Output the (x, y) coordinate of the center of the cell containing the given text.  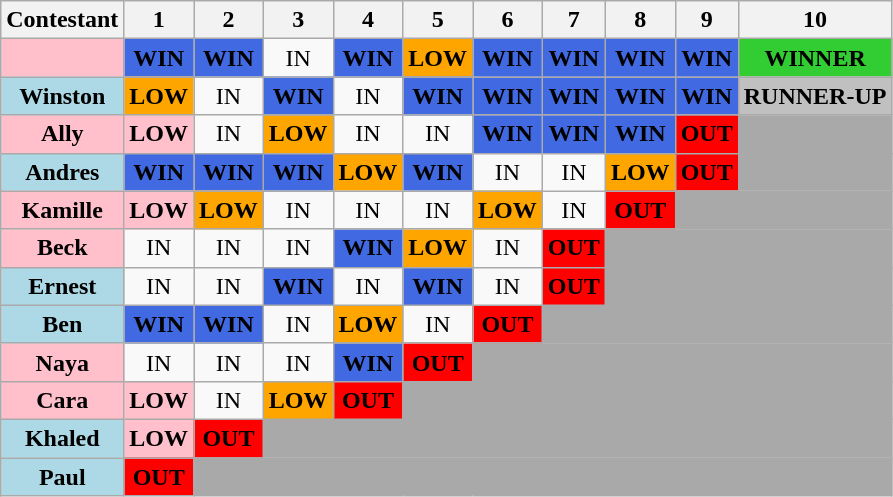
WINNER (815, 58)
Ben (62, 324)
Winston (62, 96)
Naya (62, 362)
Cara (62, 400)
4 (368, 20)
7 (574, 20)
Khaled (62, 438)
Ernest (62, 286)
1 (159, 20)
Paul (62, 477)
10 (815, 20)
Andres (62, 172)
Ally (62, 134)
2 (229, 20)
RUNNER-UP (815, 96)
Beck (62, 248)
9 (706, 20)
5 (438, 20)
Contestant (62, 20)
Kamille (62, 210)
6 (508, 20)
3 (298, 20)
8 (640, 20)
